Extract the (x, y) coordinate from the center of the cell holding the provided text.  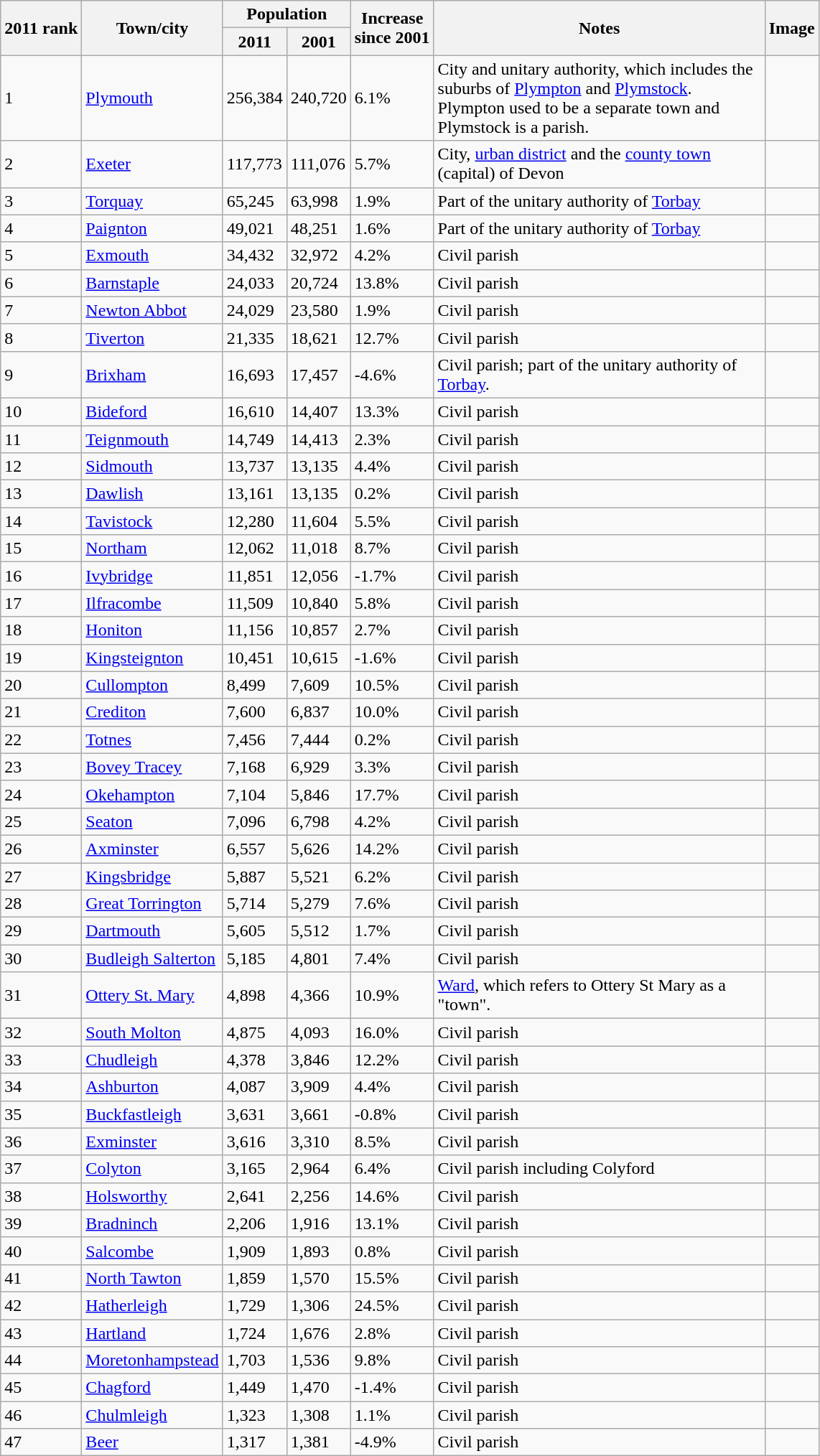
11,851 (254, 576)
17.7% (392, 794)
3 (42, 201)
Exeter (152, 164)
41 (42, 1278)
8 (42, 337)
-0.8% (392, 1114)
Ilfracombe (152, 603)
27 (42, 877)
21 (42, 712)
1,703 (254, 1361)
5.7% (392, 164)
7,456 (254, 739)
4,898 (254, 995)
11,156 (254, 630)
10,451 (254, 658)
1,306 (319, 1305)
7 (42, 310)
Tavistock (152, 521)
Exmouth (152, 256)
7,600 (254, 712)
Plymouth (152, 98)
Totnes (152, 739)
Dartmouth (152, 931)
38 (42, 1196)
10,615 (319, 658)
18,621 (319, 337)
Town/city (152, 28)
2.7% (392, 630)
65,245 (254, 201)
Chulmleigh (152, 1415)
33 (42, 1060)
12,056 (319, 576)
7,444 (319, 739)
1 (42, 98)
10,840 (319, 603)
8,499 (254, 685)
Honiton (152, 630)
-1.6% (392, 658)
24,033 (254, 283)
7,096 (254, 821)
12 (42, 467)
29 (42, 931)
3,616 (254, 1142)
City and unitary authority, which includes the suburbs of Plympton and Plymstock. Plympton used to be a separate town and Plymstock is a parish. (599, 98)
2,641 (254, 1196)
Moretonhampstead (152, 1361)
23 (42, 767)
Ivybridge (152, 576)
16,610 (254, 411)
5,605 (254, 931)
3,846 (319, 1060)
City, urban district and the county town (capital) of Devon (599, 164)
Crediton (152, 712)
7.6% (392, 904)
2,256 (319, 1196)
22 (42, 739)
4 (42, 228)
9.8% (392, 1361)
10,857 (319, 630)
47 (42, 1442)
Dawlish (152, 494)
6,929 (319, 767)
6,798 (319, 821)
Salcombe (152, 1251)
Barnstaple (152, 283)
63,998 (319, 201)
240,720 (319, 98)
17 (42, 603)
South Molton (152, 1032)
7.4% (392, 958)
12.7% (392, 337)
2.8% (392, 1333)
Image (791, 28)
-1.4% (392, 1388)
24,029 (254, 310)
Chagford (152, 1388)
Bradninch (152, 1223)
6,557 (254, 849)
Civil parish; part of the unitary authority of Torbay. (599, 375)
Hartland (152, 1333)
Newton Abbot (152, 310)
Population (286, 14)
13,161 (254, 494)
12.2% (392, 1060)
3,909 (319, 1087)
256,384 (254, 98)
Bovey Tracey (152, 767)
5,846 (319, 794)
25 (42, 821)
7,609 (319, 685)
7,104 (254, 794)
Notes (599, 28)
Bideford (152, 411)
Kingsbridge (152, 877)
12,280 (254, 521)
34 (42, 1087)
4,366 (319, 995)
14 (42, 521)
North Tawton (152, 1278)
11,509 (254, 603)
19 (42, 658)
2011 (254, 42)
34,432 (254, 256)
42 (42, 1305)
Exminster (152, 1142)
-4.6% (392, 375)
9 (42, 375)
2,964 (319, 1169)
Buckfastleigh (152, 1114)
30 (42, 958)
2,206 (254, 1223)
13,737 (254, 467)
5,185 (254, 958)
1,909 (254, 1251)
1.1% (392, 1415)
20,724 (319, 283)
13.3% (392, 411)
28 (42, 904)
Brixham (152, 375)
1,859 (254, 1278)
1,323 (254, 1415)
31 (42, 995)
37 (42, 1169)
Ashburton (152, 1087)
13.8% (392, 283)
1,470 (319, 1388)
10.9% (392, 995)
4,875 (254, 1032)
14.6% (392, 1196)
14.2% (392, 849)
8.7% (392, 549)
35 (42, 1114)
11 (42, 439)
5,887 (254, 877)
Civil parish including Colyford (599, 1169)
15 (42, 549)
3,631 (254, 1114)
13 (42, 494)
6.1% (392, 98)
5,279 (319, 904)
5.5% (392, 521)
48,251 (319, 228)
Sidmouth (152, 467)
21,335 (254, 337)
16.0% (392, 1032)
111,076 (319, 164)
18 (42, 630)
1.6% (392, 228)
14,413 (319, 439)
4,378 (254, 1060)
Budleigh Salterton (152, 958)
3,165 (254, 1169)
Paignton (152, 228)
10.5% (392, 685)
10.0% (392, 712)
1,729 (254, 1305)
1,916 (319, 1223)
Okehampton (152, 794)
43 (42, 1333)
Hatherleigh (152, 1305)
Ottery St. Mary (152, 995)
Increasesince 2001 (392, 28)
32 (42, 1032)
13.1% (392, 1223)
Beer (152, 1442)
1,570 (319, 1278)
Teignmouth (152, 439)
117,773 (254, 164)
4,093 (319, 1032)
3,661 (319, 1114)
5,512 (319, 931)
4,801 (319, 958)
2 (42, 164)
Tiverton (152, 337)
2.3% (392, 439)
17,457 (319, 375)
Axminster (152, 849)
1,449 (254, 1388)
1,676 (319, 1333)
24.5% (392, 1305)
16,693 (254, 375)
0.8% (392, 1251)
2011 rank (42, 28)
11,604 (319, 521)
5,521 (319, 877)
1,536 (319, 1361)
14,749 (254, 439)
15.5% (392, 1278)
1,381 (319, 1442)
6 (42, 283)
12,062 (254, 549)
1.7% (392, 931)
40 (42, 1251)
32,972 (319, 256)
24 (42, 794)
6.2% (392, 877)
5,626 (319, 849)
6.4% (392, 1169)
44 (42, 1361)
Cullompton (152, 685)
26 (42, 849)
14,407 (319, 411)
Chudleigh (152, 1060)
-1.7% (392, 576)
8.5% (392, 1142)
39 (42, 1223)
Holsworthy (152, 1196)
1,724 (254, 1333)
1,317 (254, 1442)
20 (42, 685)
Great Torrington (152, 904)
11,018 (319, 549)
Seaton (152, 821)
1,893 (319, 1251)
5,714 (254, 904)
7,168 (254, 767)
4,087 (254, 1087)
5.8% (392, 603)
2001 (319, 42)
10 (42, 411)
49,021 (254, 228)
Northam (152, 549)
Torquay (152, 201)
3,310 (319, 1142)
46 (42, 1415)
Colyton (152, 1169)
36 (42, 1142)
1,308 (319, 1415)
Ward, which refers to Ottery St Mary as a "town". (599, 995)
3.3% (392, 767)
16 (42, 576)
45 (42, 1388)
Kingsteignton (152, 658)
-4.9% (392, 1442)
6,837 (319, 712)
23,580 (319, 310)
5 (42, 256)
